Return [x, y] of the center of cell containing provided text 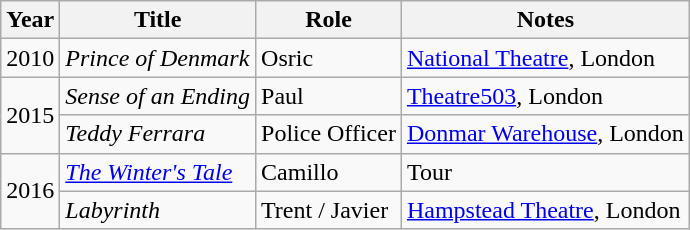
Title [158, 20]
Labyrinth [158, 210]
The Winter's Tale [158, 172]
Osric [329, 58]
Year [30, 20]
Hampstead Theatre, London [545, 210]
Sense of an Ending [158, 96]
Camillo [329, 172]
National Theatre, London [545, 58]
Tour [545, 172]
Paul [329, 96]
Theatre503, London [545, 96]
Trent / Javier [329, 210]
Police Officer [329, 134]
Notes [545, 20]
Teddy Ferrara [158, 134]
2016 [30, 191]
Donmar Warehouse, London [545, 134]
2015 [30, 115]
Prince of Denmark [158, 58]
Role [329, 20]
2010 [30, 58]
